Scan for the cell matching the given text and deliver its (x, y) coordinate at center. 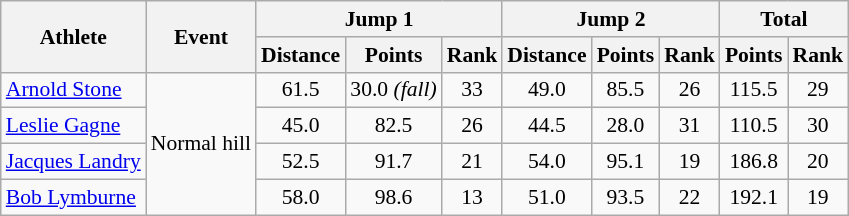
Athlete (74, 36)
28.0 (626, 126)
44.5 (546, 126)
54.0 (546, 162)
51.0 (546, 197)
21 (472, 162)
29 (818, 90)
22 (690, 197)
Leslie Gagne (74, 126)
31 (690, 126)
33 (472, 90)
82.5 (393, 126)
91.7 (393, 162)
85.5 (626, 90)
Total (784, 19)
Normal hill (201, 143)
49.0 (546, 90)
192.1 (754, 197)
186.8 (754, 162)
58.0 (300, 197)
Jump 1 (379, 19)
30.0 (fall) (393, 90)
30 (818, 126)
Bob Lymburne (74, 197)
20 (818, 162)
Jump 2 (611, 19)
52.5 (300, 162)
95.1 (626, 162)
98.6 (393, 197)
Event (201, 36)
61.5 (300, 90)
Arnold Stone (74, 90)
93.5 (626, 197)
110.5 (754, 126)
115.5 (754, 90)
Jacques Landry (74, 162)
13 (472, 197)
45.0 (300, 126)
